Search for the cell housing the specified text and yield its (x, y) center coordinate. 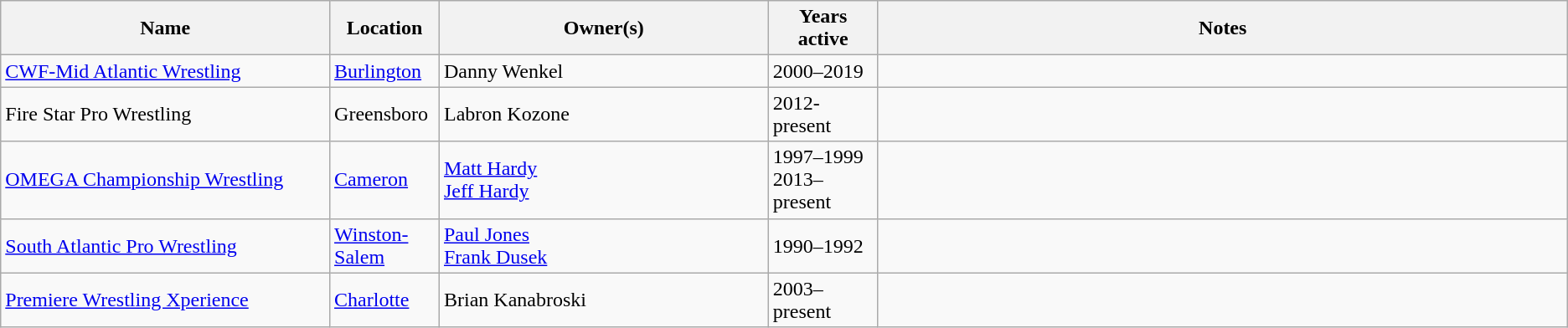
1990–1992 (823, 246)
2012-present (823, 114)
Winston-Salem (385, 246)
South Atlantic Pro Wrestling (166, 246)
Fire Star Pro Wrestling (166, 114)
Labron Kozone (603, 114)
Charlotte (385, 300)
Name (166, 28)
Cameron (385, 180)
2003–present (823, 300)
Owner(s) (603, 28)
2000–2019 (823, 71)
Paul JonesFrank Dusek (603, 246)
Burlington (385, 71)
Danny Wenkel (603, 71)
Premiere Wrestling Xperience (166, 300)
Location (385, 28)
Brian Kanabroski (603, 300)
Greensboro (385, 114)
CWF-Mid Atlantic Wrestling (166, 71)
OMEGA Championship Wrestling (166, 180)
Matt HardyJeff Hardy (603, 180)
1997–19992013–present (823, 180)
Years active (823, 28)
Notes (1223, 28)
